For the text-containing cell, return its midpoint in [X, Y] coordinate format. 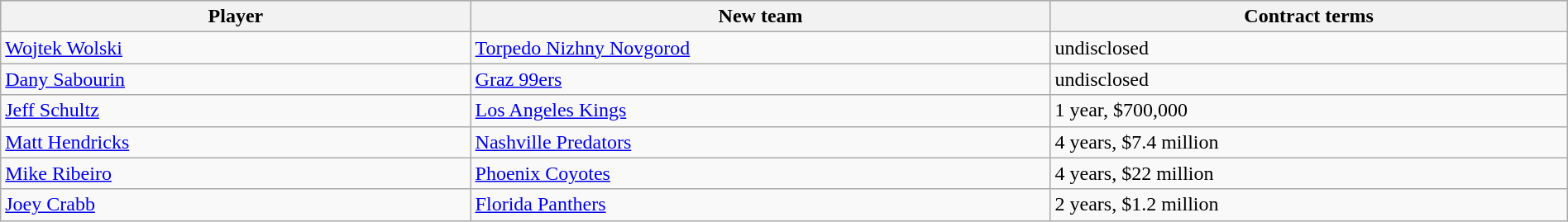
Mike Ribeiro [236, 173]
New team [761, 17]
Wojtek Wolski [236, 48]
Torpedo Nizhny Novgorod [761, 48]
Joey Crabb [236, 205]
Nashville Predators [761, 142]
Dany Sabourin [236, 79]
Jeff Schultz [236, 111]
Graz 99ers [761, 79]
2 years, $1.2 million [1308, 205]
4 years, $22 million [1308, 173]
4 years, $7.4 million [1308, 142]
1 year, $700,000 [1308, 111]
Phoenix Coyotes [761, 173]
Contract terms [1308, 17]
Matt Hendricks [236, 142]
Los Angeles Kings [761, 111]
Florida Panthers [761, 205]
Player [236, 17]
